Scan for the cell matching the given text and deliver its (x, y) coordinate at center. 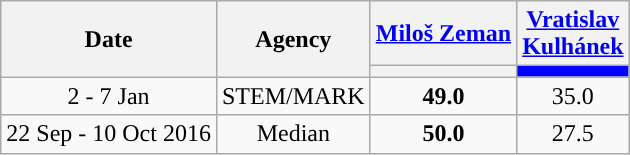
Miloš Zeman (443, 34)
Date (109, 39)
Median (293, 134)
35.0 (573, 96)
22 Sep - 10 Oct 2016 (109, 134)
50.0 (443, 134)
Agency (293, 39)
27.5 (573, 134)
Vratislav Kulhánek (573, 34)
49.0 (443, 96)
STEM/MARK (293, 96)
2 - 7 Jan (109, 96)
